Identify which cell holds the provided text, then report its [X, Y] central coordinate. 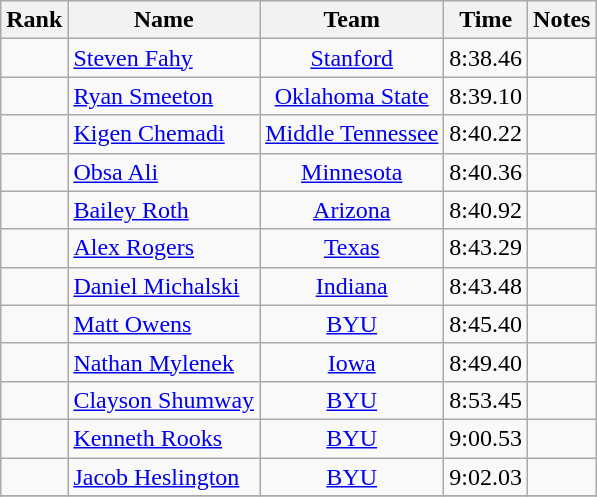
Steven Fahy [164, 58]
Notes [562, 20]
8:40.22 [486, 134]
Kenneth Rooks [164, 438]
8:40.36 [486, 172]
Bailey Roth [164, 210]
8:45.40 [486, 324]
8:53.45 [486, 400]
Iowa [352, 362]
Nathan Mylenek [164, 362]
Stanford [352, 58]
8:39.10 [486, 96]
Name [164, 20]
Matt Owens [164, 324]
Jacob Heslington [164, 477]
8:43.48 [486, 286]
Clayson Shumway [164, 400]
Texas [352, 248]
Arizona [352, 210]
9:00.53 [486, 438]
Team [352, 20]
8:43.29 [486, 248]
Daniel Michalski [164, 286]
9:02.03 [486, 477]
8:40.92 [486, 210]
8:49.40 [486, 362]
8:38.46 [486, 58]
Minnesota [352, 172]
Kigen Chemadi [164, 134]
Alex Rogers [164, 248]
Time [486, 20]
Indiana [352, 286]
Obsa Ali [164, 172]
Oklahoma State [352, 96]
Ryan Smeeton [164, 96]
Middle Tennessee [352, 134]
Rank [34, 20]
